Pinpoint the cell where the given text exists, returning its [x, y] midpoint coordinate. 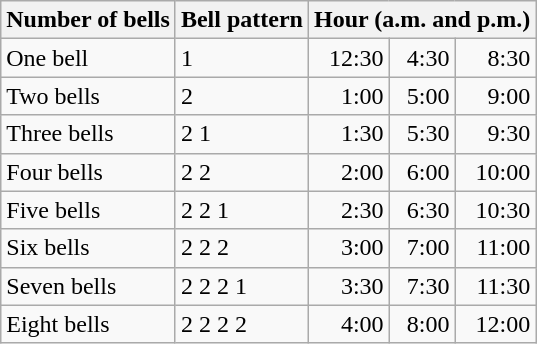
Hour (a.m. and p.m.) [422, 20]
8:30 [496, 58]
Three bells [88, 134]
11:00 [496, 248]
Two bells [88, 96]
Eight bells [88, 324]
12:00 [496, 324]
One bell [88, 58]
2 1 [242, 134]
5:30 [422, 134]
6:30 [422, 210]
5:00 [422, 96]
10:30 [496, 210]
1 [242, 58]
1:00 [348, 96]
9:00 [496, 96]
Five bells [88, 210]
4:30 [422, 58]
2 2 2 [242, 248]
Seven bells [88, 286]
2 2 2 2 [242, 324]
9:30 [496, 134]
2:30 [348, 210]
3:00 [348, 248]
2 2 2 1 [242, 286]
2 2 1 [242, 210]
Six bells [88, 248]
10:00 [496, 172]
4:00 [348, 324]
7:00 [422, 248]
12:30 [348, 58]
11:30 [496, 286]
6:00 [422, 172]
Number of bells [88, 20]
8:00 [422, 324]
1:30 [348, 134]
Four bells [88, 172]
Bell pattern [242, 20]
7:30 [422, 286]
2 2 [242, 172]
2:00 [348, 172]
2 [242, 96]
3:30 [348, 286]
